Output the [x, y] coordinate of the center of the cell containing the given text.  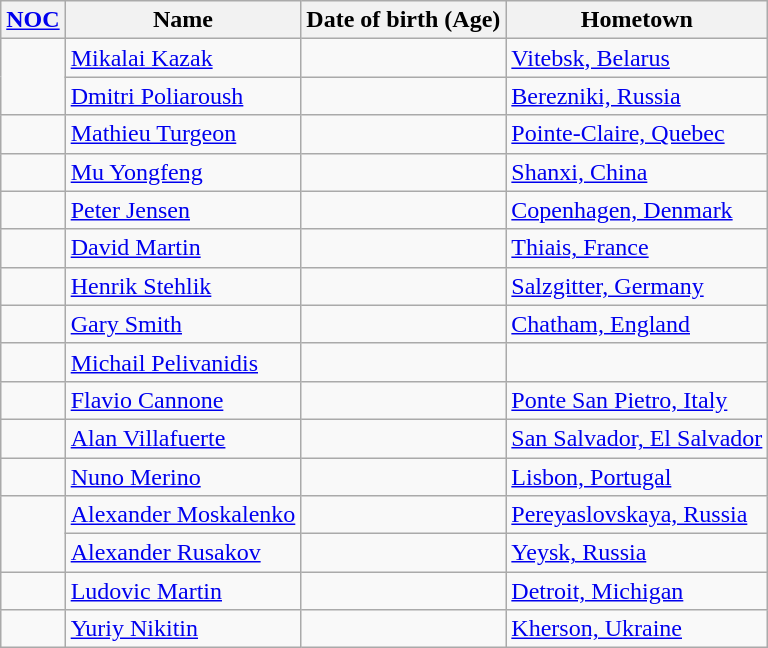
David Martin [183, 248]
Michail Pelivanidis [183, 362]
Flavio Cannone [183, 400]
Mikalai Kazak [183, 58]
Alexander Moskalenko [183, 515]
Detroit, Michigan [637, 591]
Alexander Rusakov [183, 553]
Copenhagen, Denmark [637, 210]
Name [183, 20]
Yuriy Nikitin [183, 629]
Kherson, Ukraine [637, 629]
Chatham, England [637, 324]
San Salvador, El Salvador [637, 438]
Pereyaslovskaya, Russia [637, 515]
Thiais, France [637, 248]
Berezniki, Russia [637, 96]
Vitebsk, Belarus [637, 58]
Hometown [637, 20]
Gary Smith [183, 324]
Nuno Merino [183, 477]
Lisbon, Portugal [637, 477]
Yeysk, Russia [637, 553]
Ponte San Pietro, Italy [637, 400]
NOC [33, 20]
Peter Jensen [183, 210]
Ludovic Martin [183, 591]
Dmitri Poliaroush [183, 96]
Date of birth (Age) [404, 20]
Salzgitter, Germany [637, 286]
Henrik Stehlik [183, 286]
Mu Yongfeng [183, 172]
Mathieu Turgeon [183, 134]
Shanxi, China [637, 172]
Pointe-Claire, Quebec [637, 134]
Alan Villafuerte [183, 438]
